Search for the cell housing the specified text and yield its (X, Y) center coordinate. 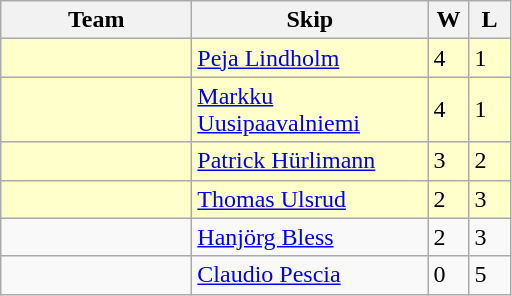
Team (96, 20)
Peja Lindholm (310, 58)
Skip (310, 20)
Claudio Pescia (310, 275)
0 (448, 275)
Markku Uusipaavalniemi (310, 110)
Hanjörg Bless (310, 237)
L (490, 20)
Thomas Ulsrud (310, 199)
W (448, 20)
Patrick Hürlimann (310, 161)
5 (490, 275)
